Search for the cell housing the specified text and yield its (X, Y) center coordinate. 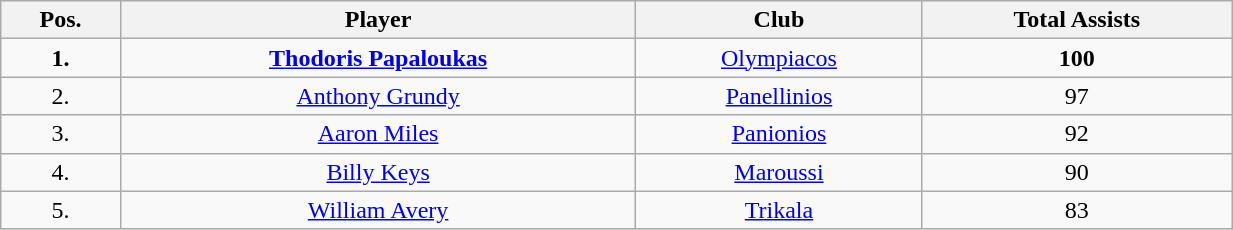
Aaron Miles (378, 134)
Panionios (779, 134)
Pos. (60, 20)
3. (60, 134)
Billy Keys (378, 172)
William Avery (378, 210)
97 (1077, 96)
4. (60, 172)
1. (60, 58)
90 (1077, 172)
Club (779, 20)
Thodoris Papaloukas (378, 58)
83 (1077, 210)
92 (1077, 134)
Anthony Grundy (378, 96)
100 (1077, 58)
Total Assists (1077, 20)
5. (60, 210)
2. (60, 96)
Player (378, 20)
Panellinios (779, 96)
Olympiacos (779, 58)
Trikala (779, 210)
Maroussi (779, 172)
